Locate the cell with the specified text and output its [x, y] center coordinate. 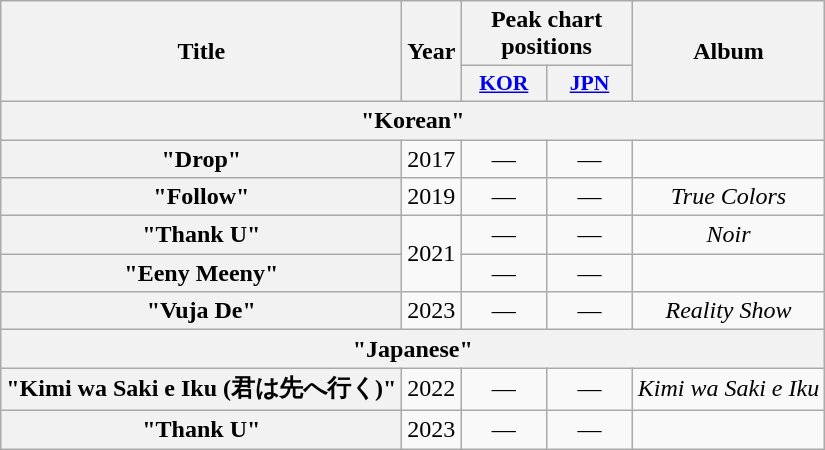
Reality Show [728, 311]
2019 [432, 197]
"Korean" [413, 120]
"Kimi wa Saki e Iku (君は先へ行く)" [202, 390]
Noir [728, 235]
True Colors [728, 197]
Album [728, 52]
JPN [590, 84]
KOR [504, 84]
"Follow" [202, 197]
2022 [432, 390]
"Eeny Meeny" [202, 273]
"Vuja De" [202, 311]
Title [202, 52]
Peak chart positions [546, 34]
"Drop" [202, 159]
Year [432, 52]
Kimi wa Saki e Iku [728, 390]
2021 [432, 254]
"Japanese" [413, 349]
2017 [432, 159]
